Determine the (x, y) coordinate at the center of the cell enclosing the given text.  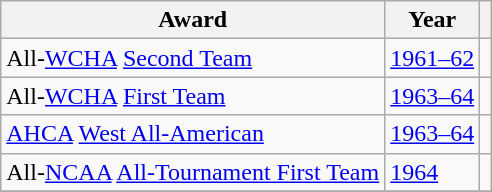
Year (432, 20)
All-NCAA All-Tournament First Team (193, 172)
Award (193, 20)
1964 (432, 172)
All-WCHA First Team (193, 96)
All-WCHA Second Team (193, 58)
1961–62 (432, 58)
AHCA West All-American (193, 134)
